Detect which cell encompasses the target text, then output its (x, y) center coordinate. 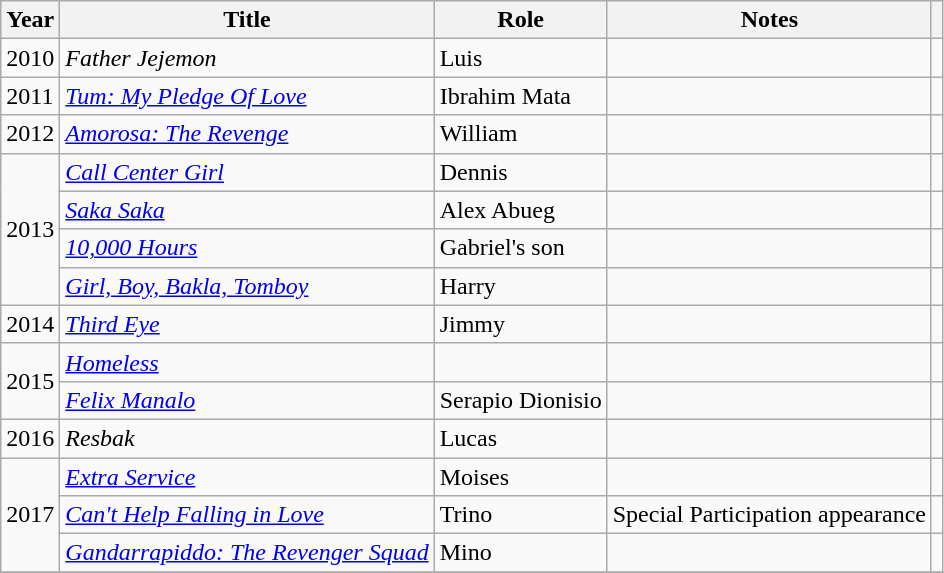
Special Participation appearance (769, 515)
Role (520, 20)
Extra Service (247, 477)
Gandarrapiddo: The Revenger Squad (247, 553)
Alex Abueg (520, 210)
Year (30, 20)
Harry (520, 286)
Homeless (247, 362)
Can't Help Falling in Love (247, 515)
Amorosa: The Revenge (247, 134)
2017 (30, 515)
Ibrahim Mata (520, 96)
Saka Saka (247, 210)
Father Jejemon (247, 58)
Luis (520, 58)
Dennis (520, 172)
Call Center Girl (247, 172)
Mino (520, 553)
Serapio Dionisio (520, 400)
Tum: My Pledge Of Love (247, 96)
10,000 Hours (247, 248)
Moises (520, 477)
Third Eye (247, 324)
Notes (769, 20)
William (520, 134)
Lucas (520, 438)
Resbak (247, 438)
Title (247, 20)
Jimmy (520, 324)
2014 (30, 324)
2010 (30, 58)
2011 (30, 96)
2013 (30, 229)
Trino (520, 515)
Girl, Boy, Bakla, Tomboy (247, 286)
2016 (30, 438)
2012 (30, 134)
2015 (30, 381)
Felix Manalo (247, 400)
Gabriel's son (520, 248)
